Output the [X, Y] coordinate of the center of the cell containing the given text.  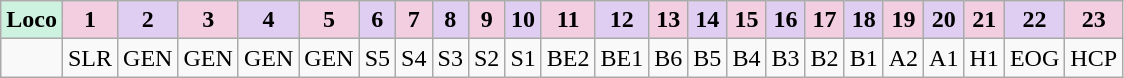
A1 [944, 58]
B2 [824, 58]
BE2 [568, 58]
19 [903, 20]
Loco [32, 20]
S5 [377, 58]
S1 [523, 58]
S4 [414, 58]
S3 [450, 58]
S2 [486, 58]
H1 [984, 58]
8 [450, 20]
13 [668, 20]
17 [824, 20]
14 [708, 20]
B4 [746, 58]
21 [984, 20]
2 [148, 20]
16 [786, 20]
B3 [786, 58]
10 [523, 20]
11 [568, 20]
12 [622, 20]
20 [944, 20]
EOG [1034, 58]
BE1 [622, 58]
18 [864, 20]
22 [1034, 20]
7 [414, 20]
1 [90, 20]
23 [1094, 20]
A2 [903, 58]
B1 [864, 58]
B6 [668, 58]
15 [746, 20]
9 [486, 20]
3 [208, 20]
6 [377, 20]
SLR [90, 58]
4 [268, 20]
HCP [1094, 58]
B5 [708, 58]
5 [329, 20]
